Detect which cell encompasses the target text, then output its (x, y) center coordinate. 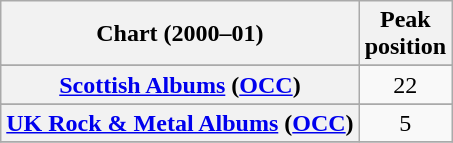
Scottish Albums (OCC) (180, 85)
Chart (2000–01) (180, 34)
22 (405, 85)
UK Rock & Metal Albums (OCC) (180, 123)
Peak position (405, 34)
5 (405, 123)
